Provide the (X, Y) coordinate of the cell's center where the given text is located.  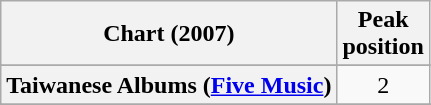
Chart (2007) (169, 34)
2 (383, 85)
Peakposition (383, 34)
Taiwanese Albums (Five Music) (169, 85)
